Return (x, y) of the center of cell containing provided text 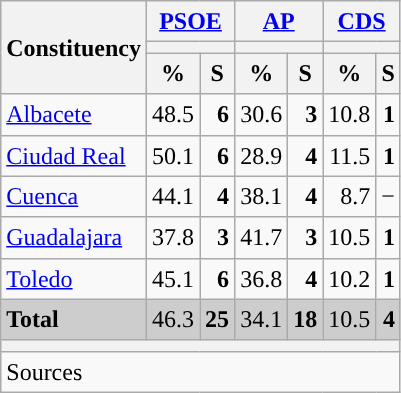
18 (306, 320)
10.8 (350, 114)
30.6 (262, 114)
11.5 (350, 156)
Ciudad Real (74, 156)
Guadalajara (74, 238)
48.5 (172, 114)
AP (279, 22)
41.7 (262, 238)
44.1 (172, 196)
46.3 (172, 320)
Constituency (74, 48)
− (388, 196)
10.2 (350, 278)
37.8 (172, 238)
Total (74, 320)
50.1 (172, 156)
PSOE (190, 22)
Cuenca (74, 196)
Albacete (74, 114)
8.7 (350, 196)
45.1 (172, 278)
Toledo (74, 278)
25 (218, 320)
38.1 (262, 196)
36.8 (262, 278)
Sources (201, 372)
28.9 (262, 156)
CDS (362, 22)
34.1 (262, 320)
